Pinpoint the cell where the given text exists, returning its (x, y) midpoint coordinate. 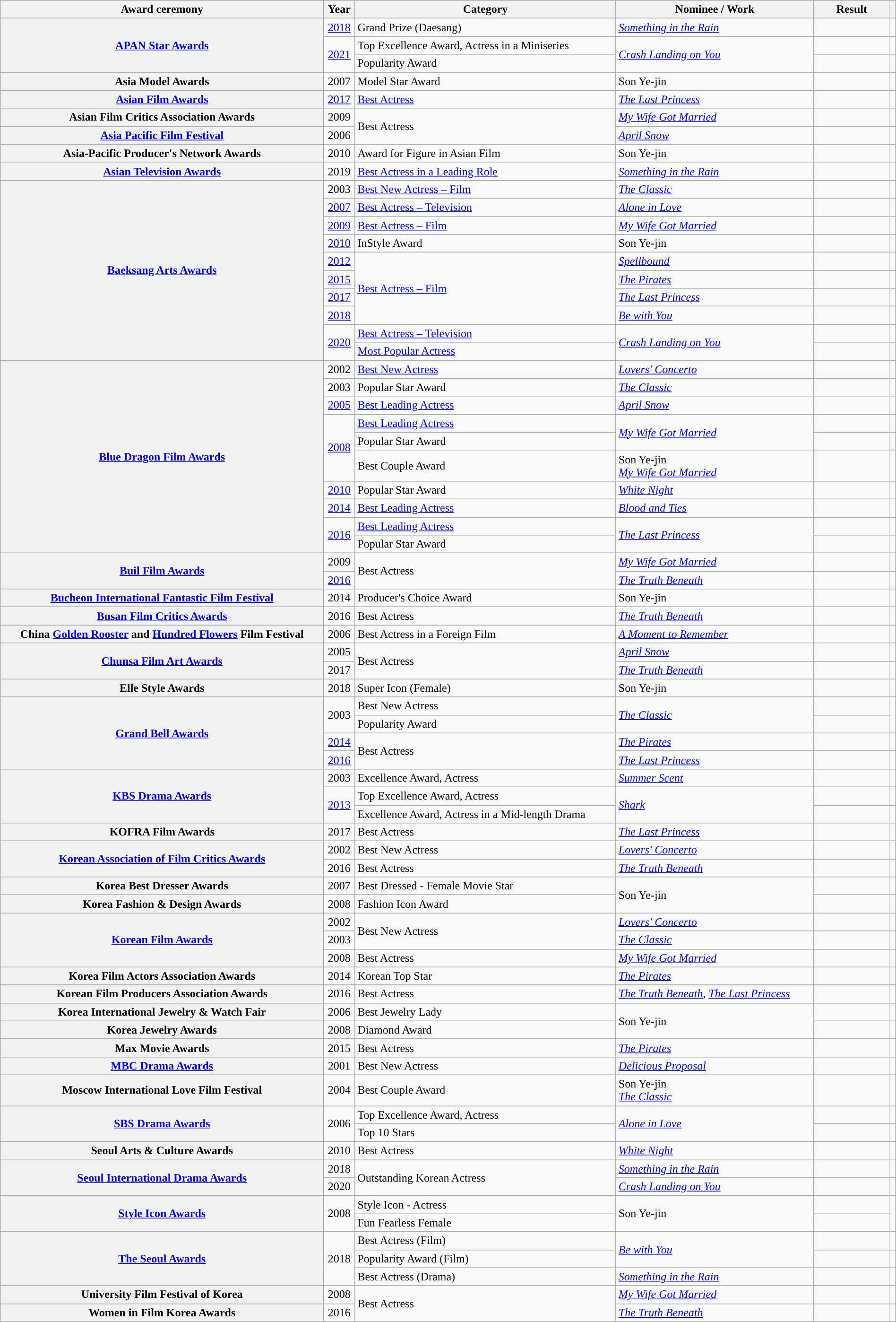
Style Icon Awards (162, 1214)
Outstanding Korean Actress (485, 1178)
Blood and Ties (715, 508)
2012 (339, 261)
Asia Pacific Film Festival (162, 135)
Best Jewelry Lady (485, 1012)
Year (339, 9)
Best Dressed - Female Movie Star (485, 886)
The Truth Beneath, The Last Princess (715, 994)
Best Actress (Film) (485, 1241)
Producer's Choice Award (485, 598)
Asian Film Critics Association Awards (162, 117)
Result (852, 9)
Korean Top Star (485, 976)
Blue Dragon Film Awards (162, 457)
2013 (339, 805)
A Moment to Remember (715, 634)
Grand Prize (Daesang) (485, 27)
Excellence Award, Actress in a Mid-length Drama (485, 814)
Son Ye-jin My Wife Got Married (715, 465)
Asian Film Awards (162, 99)
The Seoul Awards (162, 1259)
University Film Festival of Korea (162, 1295)
Asia-Pacific Producer's Network Awards (162, 153)
Son Ye-jin The Classic (715, 1090)
Asian Television Awards (162, 171)
Elle Style Awards (162, 688)
Korean Association of Film Critics Awards (162, 859)
Korean Film Producers Association Awards (162, 994)
2021 (339, 54)
Fashion Icon Award (485, 904)
Korean Film Awards (162, 940)
China Golden Rooster and Hundred Flowers Film Festival (162, 634)
Korea Fashion & Design Awards (162, 904)
Korea Jewelry Awards (162, 1030)
Women in Film Korea Awards (162, 1313)
Top Excellence Award, Actress in a Miniseries (485, 45)
Excellence Award, Actress (485, 778)
2001 (339, 1066)
Summer Scent (715, 778)
Moscow International Love Film Festival (162, 1090)
SBS Drama Awards (162, 1123)
Spellbound (715, 261)
InStyle Award (485, 244)
Bucheon International Fantastic Film Festival (162, 598)
KBS Drama Awards (162, 796)
Shark (715, 805)
APAN Star Awards (162, 45)
Seoul Arts & Culture Awards (162, 1151)
Busan Film Critics Awards (162, 616)
Korea International Jewelry & Watch Fair (162, 1012)
Most Popular Actress (485, 351)
Best Actress (Drama) (485, 1277)
Best Actress in a Foreign Film (485, 634)
Popularity Award (Film) (485, 1259)
Best New Actress – Film (485, 189)
Buil Film Awards (162, 571)
Top 10 Stars (485, 1133)
Super Icon (Female) (485, 688)
MBC Drama Awards (162, 1066)
Max Movie Awards (162, 1048)
Best Actress in a Leading Role (485, 171)
2019 (339, 171)
Baeksang Arts Awards (162, 270)
Nominee / Work (715, 9)
Model Star Award (485, 81)
Seoul International Drama Awards (162, 1178)
Fun Fearless Female (485, 1223)
Diamond Award (485, 1030)
Award ceremony (162, 9)
Korea Best Dresser Awards (162, 886)
Chunsa Film Art Awards (162, 661)
Category (485, 9)
Grand Bell Awards (162, 733)
Style Icon - Actress (485, 1205)
Korea Film Actors Association Awards (162, 976)
2004 (339, 1090)
Delicious Proposal (715, 1066)
KOFRA Film Awards (162, 832)
Asia Model Awards (162, 81)
Award for Figure in Asian Film (485, 153)
